Detect which cell encompasses the target text, then output its (x, y) center coordinate. 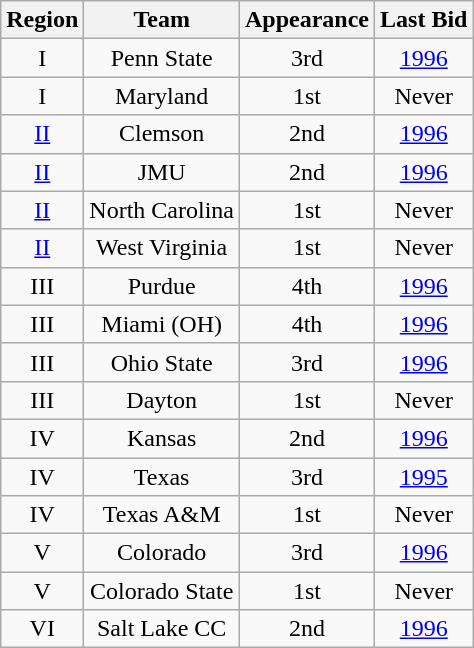
1995 (424, 477)
Purdue (162, 286)
Kansas (162, 438)
Maryland (162, 96)
Salt Lake CC (162, 629)
Texas (162, 477)
North Carolina (162, 210)
Miami (OH) (162, 324)
VI (42, 629)
Appearance (308, 20)
Colorado State (162, 591)
Ohio State (162, 362)
West Virginia (162, 248)
Region (42, 20)
Team (162, 20)
Clemson (162, 134)
Penn State (162, 58)
Last Bid (424, 20)
Dayton (162, 400)
Texas A&M (162, 515)
JMU (162, 172)
Colorado (162, 553)
